Pinpoint the cell where the given text exists, returning its [X, Y] midpoint coordinate. 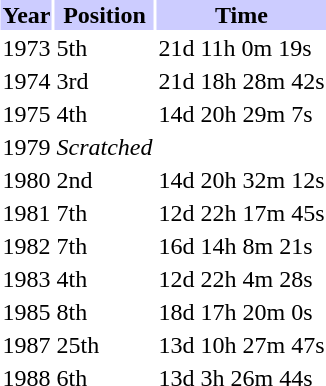
1975 [26, 114]
16d 14h 8m 21s [242, 246]
Scratched [104, 147]
12d 22h 17m 45s [242, 213]
1980 [26, 180]
13d 10h 27m 47s [242, 345]
1983 [26, 279]
1987 [26, 345]
12d 22h 4m 28s [242, 279]
14d 20h 32m 12s [242, 180]
1974 [26, 81]
Time [242, 15]
25th [104, 345]
1981 [26, 213]
2nd [104, 180]
1985 [26, 312]
8th [104, 312]
21d 11h 0m 19s [242, 48]
Year [26, 15]
21d 18h 28m 42s [242, 81]
Position [104, 15]
1979 [26, 147]
14d 20h 29m 7s [242, 114]
5th [104, 48]
1982 [26, 246]
1973 [26, 48]
18d 17h 20m 0s [242, 312]
3rd [104, 81]
